Identify which cell holds the provided text, then report its (x, y) central coordinate. 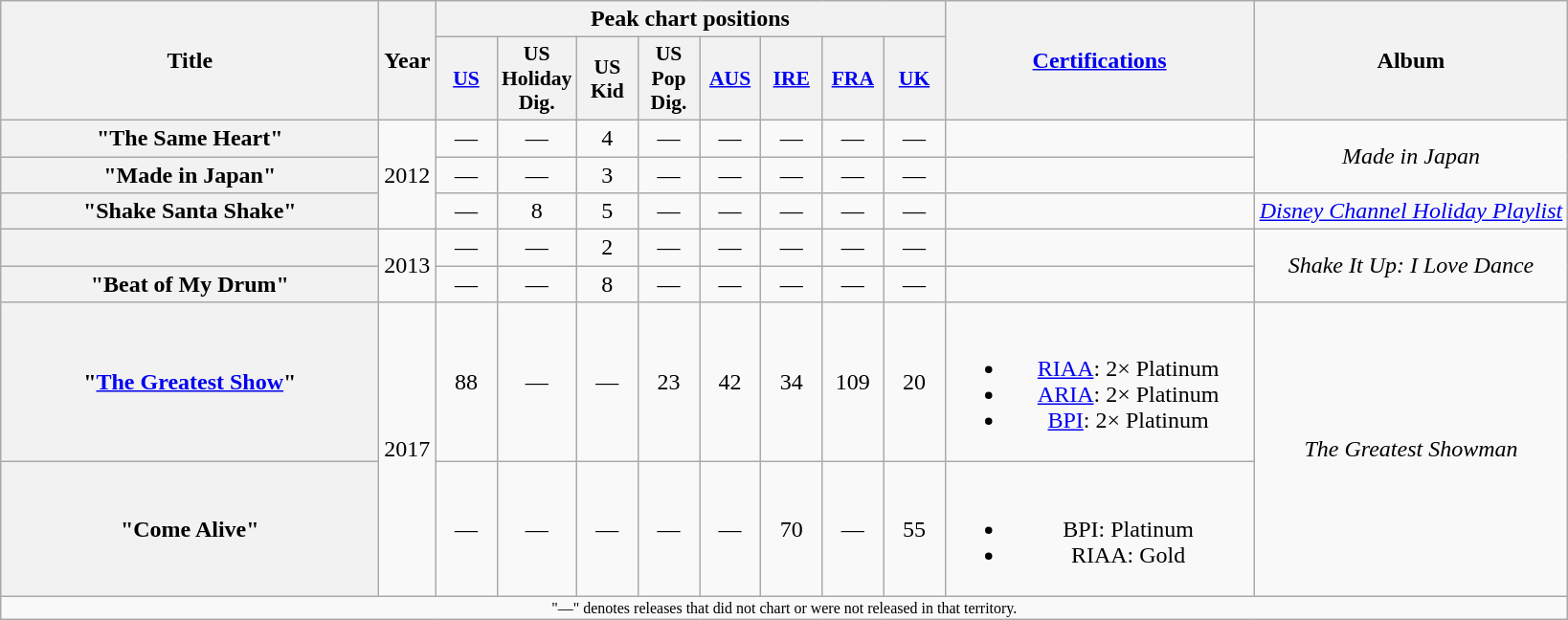
RIAA: 2× PlatinumARIA: 2× PlatinumBPI: 2× Platinum (1099, 383)
Album (1411, 61)
2 (607, 248)
AUS (730, 78)
2017 (408, 450)
5 (607, 211)
23 (668, 383)
"Shake Santa Shake" (190, 211)
70 (792, 529)
Disney Channel Holiday Playlist (1411, 211)
UK (914, 78)
3 (607, 175)
"Made in Japan" (190, 175)
Peak chart positions (690, 19)
USPop Dig. (668, 78)
"Beat of My Drum" (190, 284)
Certifications (1099, 61)
"—" denotes releases that did not chart or were not released in that territory. (785, 608)
88 (466, 383)
USHoliday Dig. (536, 78)
42 (730, 383)
109 (853, 383)
55 (914, 529)
34 (792, 383)
"Come Alive" (190, 529)
FRA (853, 78)
IRE (792, 78)
"The Same Heart" (190, 138)
Made in Japan (1411, 156)
20 (914, 383)
US (466, 78)
2012 (408, 174)
USKid (607, 78)
"The Greatest Show" (190, 383)
Title (190, 61)
4 (607, 138)
Year (408, 61)
Shake It Up: I Love Dance (1411, 266)
2013 (408, 266)
BPI: PlatinumRIAA: Gold (1099, 529)
The Greatest Showman (1411, 450)
